Detect which cell encompasses the target text, then output its (x, y) center coordinate. 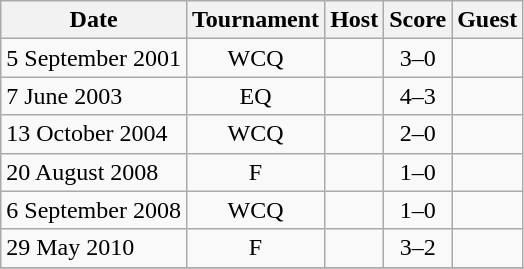
7 June 2003 (94, 96)
2–0 (418, 134)
3–2 (418, 248)
29 May 2010 (94, 248)
Date (94, 20)
EQ (255, 96)
Score (418, 20)
4–3 (418, 96)
3–0 (418, 58)
Guest (488, 20)
5 September 2001 (94, 58)
6 September 2008 (94, 210)
20 August 2008 (94, 172)
Tournament (255, 20)
Host (354, 20)
13 October 2004 (94, 134)
